Determine the [x, y] coordinate at the center of the cell enclosing the given text.  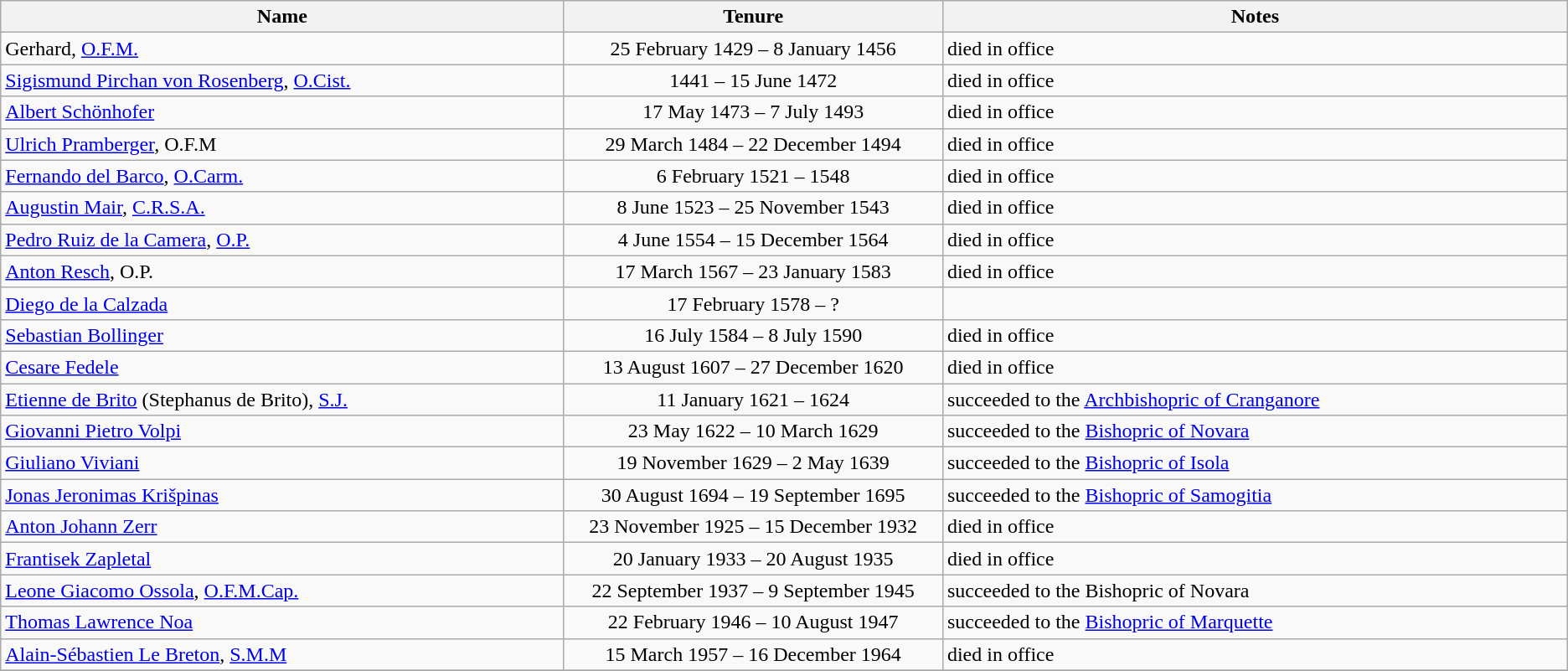
8 June 1523 – 25 November 1543 [753, 208]
Giovanni Pietro Volpi [282, 431]
Alain-Sébastien Le Breton, S.M.M [282, 654]
29 March 1484 – 22 December 1494 [753, 144]
Diego de la Calzada [282, 303]
Name [282, 17]
Etienne de Brito (Stephanus de Brito), S.J. [282, 400]
17 May 1473 – 7 July 1493 [753, 112]
Frantisek Zapletal [282, 559]
Thomas Lawrence Noa [282, 622]
17 February 1578 – ? [753, 303]
Sebastian Bollinger [282, 335]
Cesare Fedele [282, 367]
Anton Resch, O.P. [282, 271]
Augustin Mair, C.R.S.A. [282, 208]
Giuliano Viviani [282, 463]
15 March 1957 – 16 December 1964 [753, 654]
22 September 1937 – 9 September 1945 [753, 591]
22 February 1946 – 10 August 1947 [753, 622]
Tenure [753, 17]
25 February 1429 – 8 January 1456 [753, 49]
23 May 1622 – 10 March 1629 [753, 431]
20 January 1933 – 20 August 1935 [753, 559]
13 August 1607 – 27 December 1620 [753, 367]
Jonas Jeronimas Krišpinas [282, 495]
Sigismund Pirchan von Rosenberg, O.Cist. [282, 80]
6 February 1521 – 1548 [753, 176]
23 November 1925 – 15 December 1932 [753, 527]
30 August 1694 – 19 September 1695 [753, 495]
17 March 1567 – 23 January 1583 [753, 271]
4 June 1554 – 15 December 1564 [753, 240]
Pedro Ruiz de la Camera, O.P. [282, 240]
Notes [1255, 17]
11 January 1621 – 1624 [753, 400]
Anton Johann Zerr [282, 527]
Ulrich Pramberger, O.F.M [282, 144]
16 July 1584 – 8 July 1590 [753, 335]
succeeded to the Archbishopric of Cranganore [1255, 400]
Gerhard, O.F.M. [282, 49]
Albert Schönhofer [282, 112]
19 November 1629 – 2 May 1639 [753, 463]
Leone Giacomo Ossola, O.F.M.Cap. [282, 591]
Fernando del Barco, O.Carm. [282, 176]
succeeded to the Bishopric of Isola [1255, 463]
succeeded to the Bishopric of Samogitia [1255, 495]
succeeded to the Bishopric of Marquette [1255, 622]
1441 – 15 June 1472 [753, 80]
